Return the (X, Y) coordinate for the center point of the cell that contains the specified text.  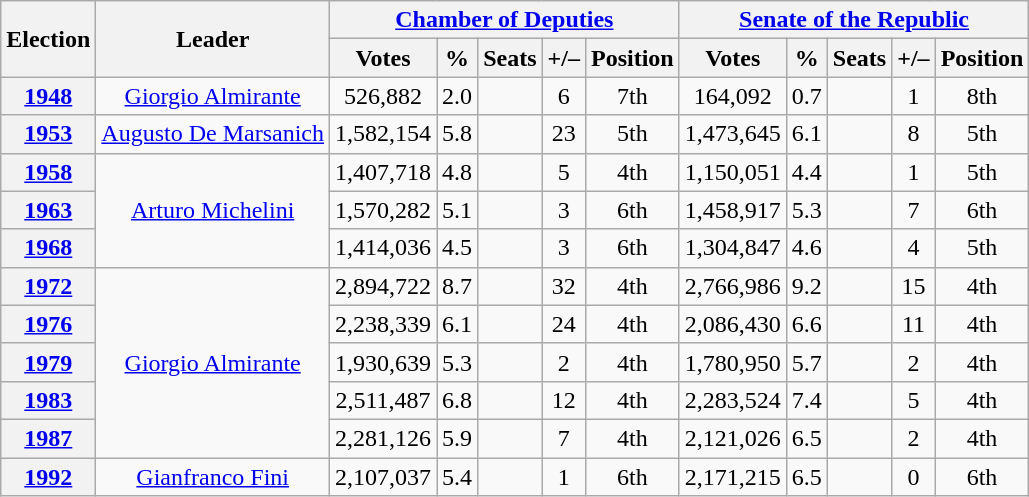
8.7 (458, 286)
1,473,645 (732, 134)
1968 (48, 248)
1992 (48, 477)
24 (564, 324)
8 (914, 134)
6 (564, 96)
2,281,126 (384, 438)
12 (564, 400)
Chamber of Deputies (505, 20)
4 (914, 248)
2.0 (458, 96)
6.6 (806, 324)
15 (914, 286)
1963 (48, 210)
1,930,639 (384, 362)
Senate of the Republic (854, 20)
164,092 (732, 96)
2,086,430 (732, 324)
7th (632, 96)
Gianfranco Fini (213, 477)
1958 (48, 172)
1979 (48, 362)
1987 (48, 438)
8th (982, 96)
1,414,036 (384, 248)
1,304,847 (732, 248)
4.4 (806, 172)
5.8 (458, 134)
2,171,215 (732, 477)
7.4 (806, 400)
2,121,026 (732, 438)
1972 (48, 286)
9.2 (806, 286)
2,238,339 (384, 324)
0 (914, 477)
1,780,950 (732, 362)
4.5 (458, 248)
Arturo Michelini (213, 210)
5.9 (458, 438)
23 (564, 134)
1,458,917 (732, 210)
Augusto De Marsanich (213, 134)
1,570,282 (384, 210)
4.6 (806, 248)
1948 (48, 96)
2,511,487 (384, 400)
2,107,037 (384, 477)
1953 (48, 134)
526,882 (384, 96)
1976 (48, 324)
0.7 (806, 96)
11 (914, 324)
1,150,051 (732, 172)
2,283,524 (732, 400)
2,766,986 (732, 286)
Leader (213, 39)
5.4 (458, 477)
32 (564, 286)
5.1 (458, 210)
2,894,722 (384, 286)
Election (48, 39)
6.8 (458, 400)
4.8 (458, 172)
5.7 (806, 362)
1,582,154 (384, 134)
1983 (48, 400)
1,407,718 (384, 172)
